Detect which cell encompasses the target text, then output its (X, Y) center coordinate. 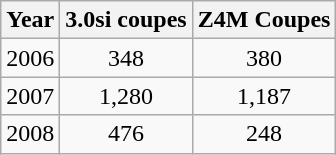
380 (264, 58)
2006 (30, 58)
Year (30, 20)
1,187 (264, 96)
1,280 (126, 96)
Z4M Coupes (264, 20)
3.0si coupes (126, 20)
348 (126, 58)
2007 (30, 96)
2008 (30, 134)
476 (126, 134)
248 (264, 134)
